Pinpoint the cell where the given text exists, returning its [X, Y] midpoint coordinate. 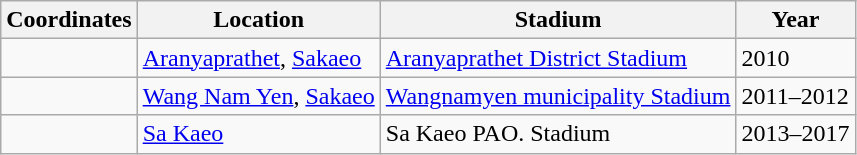
Sa Kaeo PAO. Stadium [558, 134]
Sa Kaeo [258, 134]
Wang Nam Yen, Sakaeo [258, 96]
2011–2012 [796, 96]
2010 [796, 58]
Wangnamyen municipality Stadium [558, 96]
Aranyaprathet, Sakaeo [258, 58]
Coordinates [69, 20]
2013–2017 [796, 134]
Stadium [558, 20]
Location [258, 20]
Aranyaprathet District Stadium [558, 58]
Year [796, 20]
